From the cell containing the given text, extract its center point as (X, Y) coordinate. 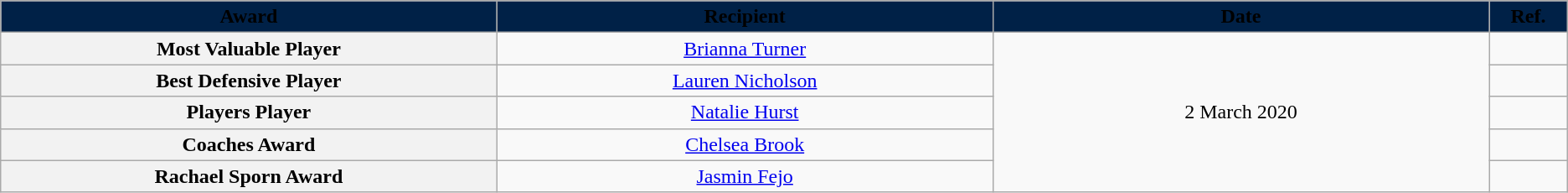
Players Player (249, 112)
Jasmin Fejo (745, 176)
Chelsea Brook (745, 144)
Rachael Sporn Award (249, 176)
Lauren Nicholson (745, 81)
Ref. (1529, 17)
Best Defensive Player (249, 81)
2 March 2020 (1240, 112)
Most Valuable Player (249, 49)
Award (249, 17)
Natalie Hurst (745, 112)
Coaches Award (249, 144)
Recipient (745, 17)
Brianna Turner (745, 49)
Date (1240, 17)
